Capture the cell that displays the provided text and extract its (X, Y) central coordinate. 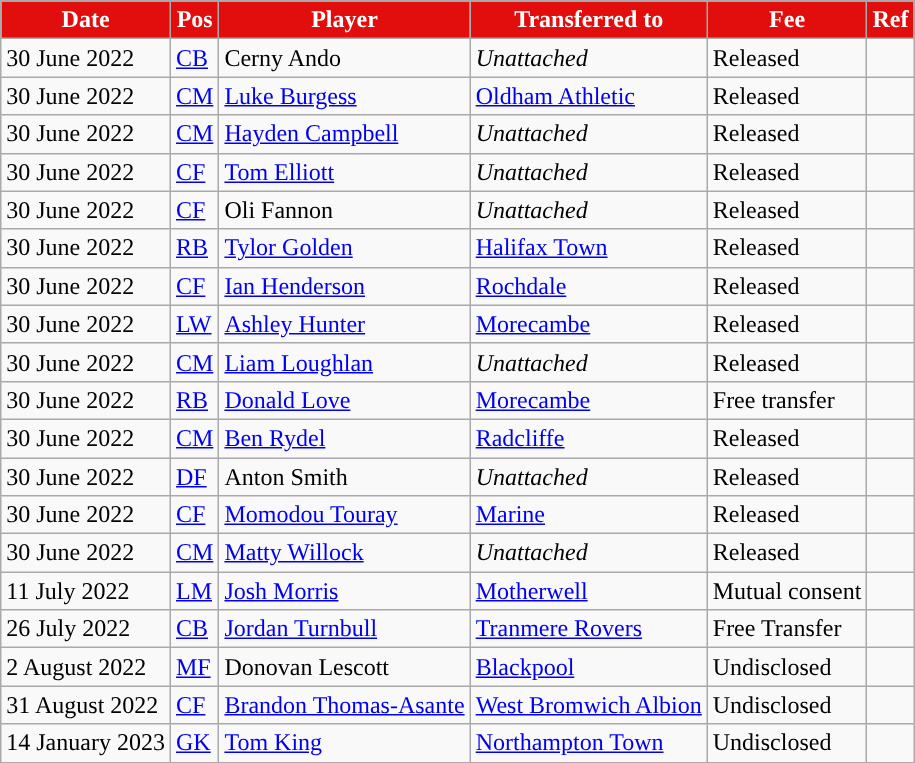
Ben Rydel (344, 438)
2 August 2022 (86, 667)
Ashley Hunter (344, 324)
MF (194, 667)
Brandon Thomas-Asante (344, 705)
West Bromwich Albion (588, 705)
Tylor Golden (344, 248)
Mutual consent (787, 591)
Free Transfer (787, 629)
Josh Morris (344, 591)
DF (194, 477)
Free transfer (787, 400)
Tom King (344, 743)
Radcliffe (588, 438)
11 July 2022 (86, 591)
Blackpool (588, 667)
LW (194, 324)
26 July 2022 (86, 629)
31 August 2022 (86, 705)
Oldham Athletic (588, 96)
Date (86, 20)
Marine (588, 515)
Cerny Ando (344, 58)
Fee (787, 20)
Tom Elliott (344, 172)
LM (194, 591)
14 January 2023 (86, 743)
Halifax Town (588, 248)
Tranmere Rovers (588, 629)
Luke Burgess (344, 96)
Hayden Campbell (344, 134)
Northampton Town (588, 743)
Oli Fannon (344, 210)
Ian Henderson (344, 286)
Momodou Touray (344, 515)
Donovan Lescott (344, 667)
Rochdale (588, 286)
Pos (194, 20)
Jordan Turnbull (344, 629)
Anton Smith (344, 477)
Liam Loughlan (344, 362)
Matty Willock (344, 553)
GK (194, 743)
Transferred to (588, 20)
Player (344, 20)
Donald Love (344, 400)
Ref (890, 20)
Motherwell (588, 591)
